Find where the given text appears and provide that cell's center as [x, y] coordinate. 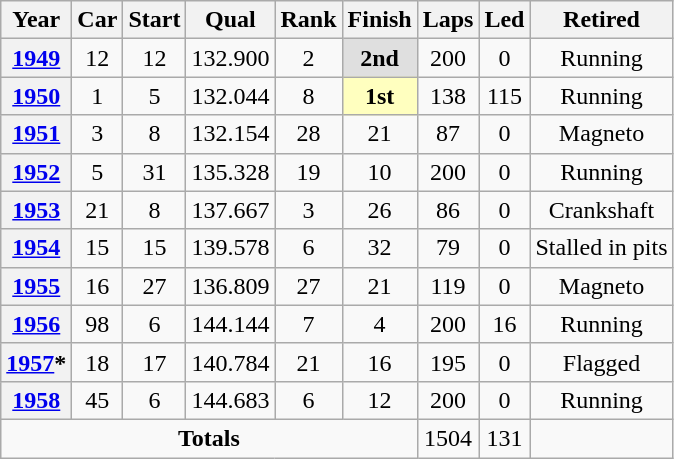
Flagged [602, 362]
1958 [36, 400]
32 [380, 248]
Laps [448, 20]
Led [504, 20]
1951 [36, 134]
87 [448, 134]
1957* [36, 362]
137.667 [230, 210]
Start [154, 20]
7 [308, 324]
Totals [209, 438]
4 [380, 324]
1950 [36, 96]
132.154 [230, 134]
195 [448, 362]
135.328 [230, 172]
79 [448, 248]
144.144 [230, 324]
1956 [36, 324]
10 [380, 172]
Stalled in pits [602, 248]
115 [504, 96]
119 [448, 286]
140.784 [230, 362]
139.578 [230, 248]
31 [154, 172]
Year [36, 20]
1 [98, 96]
Crankshaft [602, 210]
1953 [36, 210]
17 [154, 362]
144.683 [230, 400]
1949 [36, 58]
138 [448, 96]
98 [98, 324]
1st [380, 96]
26 [380, 210]
136.809 [230, 286]
2nd [380, 58]
Qual [230, 20]
19 [308, 172]
Rank [308, 20]
Finish [380, 20]
18 [98, 362]
132.044 [230, 96]
Car [98, 20]
1952 [36, 172]
1504 [448, 438]
86 [448, 210]
28 [308, 134]
Retired [602, 20]
2 [308, 58]
1955 [36, 286]
1954 [36, 248]
131 [504, 438]
45 [98, 400]
132.900 [230, 58]
